Return [x, y] of the center of cell containing provided text 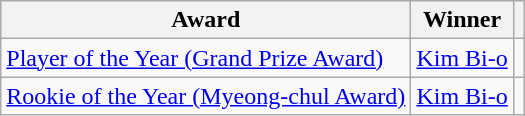
Player of the Year (Grand Prize Award) [206, 58]
Winner [462, 20]
Rookie of the Year (Myeong-chul Award) [206, 96]
Award [206, 20]
